Scan for the cell matching the given text and deliver its [x, y] coordinate at center. 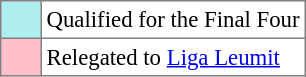
Qualified for the Final Four [173, 20]
Relegated to Liga Leumit [173, 57]
